Output the (X, Y) coordinate of the center of the cell containing the given text.  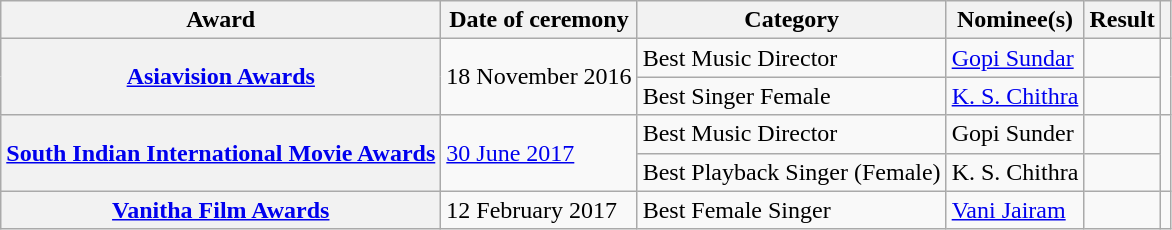
Best Singer Female (792, 96)
Vanitha Film Awards (221, 210)
18 November 2016 (539, 77)
Gopi Sundar (1015, 58)
Asiavision Awards (221, 77)
Date of ceremony (539, 20)
30 June 2017 (539, 153)
Best Female Singer (792, 210)
South Indian International Movie Awards (221, 153)
Nominee(s) (1015, 20)
Vani Jairam (1015, 210)
12 February 2017 (539, 210)
Category (792, 20)
Result (1122, 20)
Award (221, 20)
Gopi Sunder (1015, 134)
Best Playback Singer (Female) (792, 172)
